Provide the [x, y] coordinate of the cell's center where the given text is located.  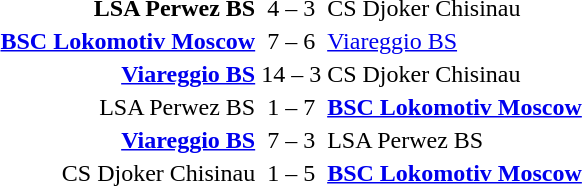
7 – 3 [292, 140]
7 – 6 [292, 41]
1 – 7 [292, 107]
14 – 3 [292, 74]
